Find where the given text appears and provide that cell's center as (X, Y) coordinate. 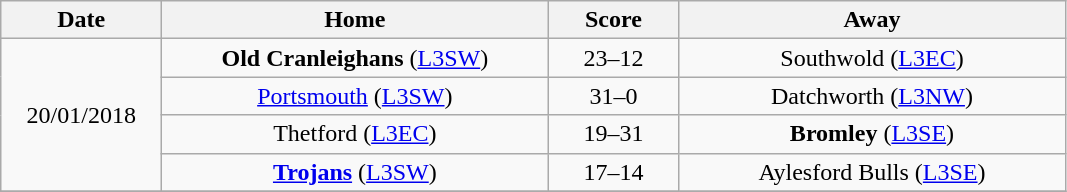
Date (82, 20)
Trojans (L3SW) (355, 172)
17–14 (614, 172)
31–0 (614, 96)
Score (614, 20)
Away (872, 20)
Aylesford Bulls (L3SE) (872, 172)
19–31 (614, 134)
Home (355, 20)
Datchworth (L3NW) (872, 96)
Old Cranleighans (L3SW) (355, 58)
Thetford (L3EC) (355, 134)
Southwold (L3EC) (872, 58)
Portsmouth (L3SW) (355, 96)
23–12 (614, 58)
20/01/2018 (82, 115)
Bromley (L3SE) (872, 134)
